Find where the given text appears and provide that cell's center as [x, y] coordinate. 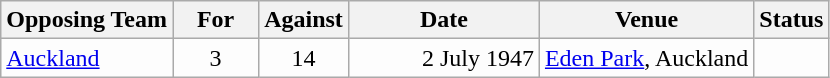
Against [304, 20]
Eden Park, Auckland [646, 58]
3 [216, 58]
Auckland [87, 58]
Opposing Team [87, 20]
For [216, 20]
14 [304, 58]
2 July 1947 [444, 58]
Status [792, 20]
Date [444, 20]
Venue [646, 20]
